Return [X, Y] of the center of cell containing provided text 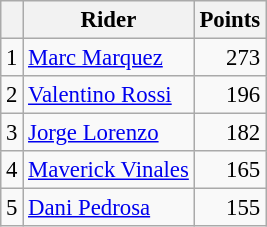
182 [230, 133]
Maverick Vinales [108, 170]
5 [12, 208]
Points [230, 20]
165 [230, 170]
Dani Pedrosa [108, 208]
Jorge Lorenzo [108, 133]
4 [12, 170]
196 [230, 95]
273 [230, 58]
Marc Marquez [108, 58]
Valentino Rossi [108, 95]
1 [12, 58]
3 [12, 133]
155 [230, 208]
2 [12, 95]
Rider [108, 20]
